Return (X, Y) of the center of cell containing provided text 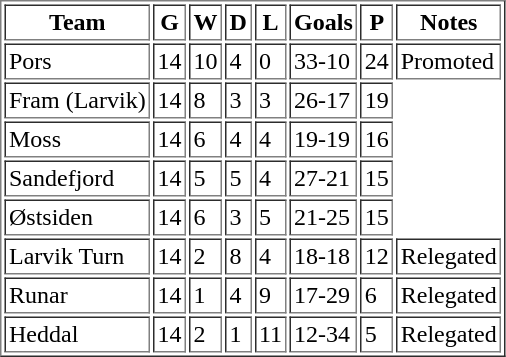
24 (376, 62)
19-19 (324, 140)
17-29 (324, 296)
12 (376, 256)
27-21 (324, 178)
W (206, 22)
Runar (77, 296)
19 (376, 100)
10 (206, 62)
26-17 (324, 100)
Notes (448, 22)
Larvik Turn (77, 256)
11 (270, 334)
D (238, 22)
P (376, 22)
16 (376, 140)
Sandefjord (77, 178)
Goals (324, 22)
21-25 (324, 218)
9 (270, 296)
0 (270, 62)
Heddal (77, 334)
Fram (Larvik) (77, 100)
Pors (77, 62)
G (170, 22)
18-18 (324, 256)
Promoted (448, 62)
Moss (77, 140)
Team (77, 22)
33-10 (324, 62)
12-34 (324, 334)
L (270, 22)
Østsiden (77, 218)
